Pinpoint the cell where the given text exists, returning its [x, y] midpoint coordinate. 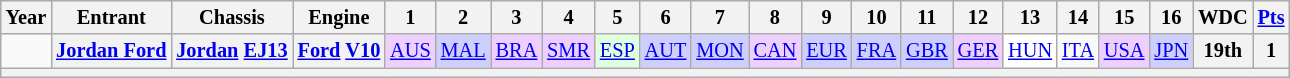
16 [1171, 17]
15 [1124, 17]
8 [776, 17]
Engine [340, 17]
SMR [568, 51]
GER [978, 51]
11 [927, 17]
7 [720, 17]
ITA [1078, 51]
13 [1030, 17]
ESP [618, 51]
Entrant [111, 17]
WDC [1223, 17]
14 [1078, 17]
Jordan EJ13 [232, 51]
Pts [1272, 17]
12 [978, 17]
10 [876, 17]
Chassis [232, 17]
EUR [826, 51]
HUN [1030, 51]
3 [517, 17]
Year [26, 17]
CAN [776, 51]
6 [666, 17]
AUT [666, 51]
2 [464, 17]
Ford V10 [340, 51]
MON [720, 51]
BRA [517, 51]
USA [1124, 51]
5 [618, 17]
4 [568, 17]
AUS [410, 51]
JPN [1171, 51]
Jordan Ford [111, 51]
MAL [464, 51]
9 [826, 17]
GBR [927, 51]
FRA [876, 51]
19th [1223, 51]
